Return [X, Y] of the center of cell containing provided text 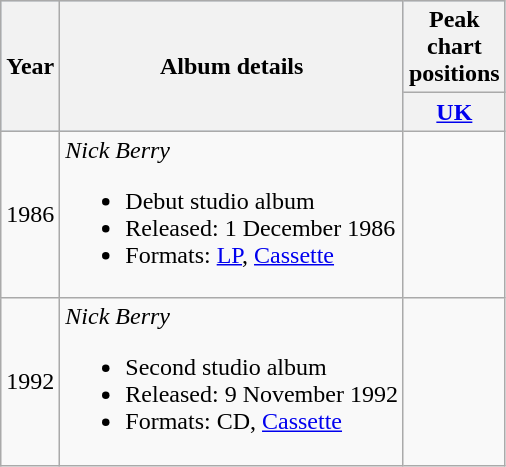
Year [30, 66]
1992 [30, 382]
Album details [232, 66]
Nick BerryDebut studio albumReleased: 1 December 1986Formats: LP, Cassette [232, 214]
1986 [30, 214]
Nick BerrySecond studio albumReleased: 9 November 1992Formats: CD, Cassette [232, 382]
Peak chart positions [454, 47]
UK [454, 112]
